From the cell containing the given text, extract its center point as (x, y) coordinate. 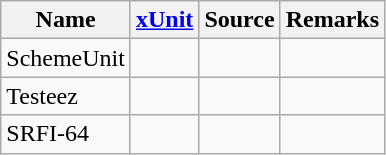
Testeez (66, 96)
SchemeUnit (66, 58)
xUnit (164, 20)
SRFI-64 (66, 134)
Remarks (332, 20)
Name (66, 20)
Source (240, 20)
